Search for the cell housing the specified text and yield its (x, y) center coordinate. 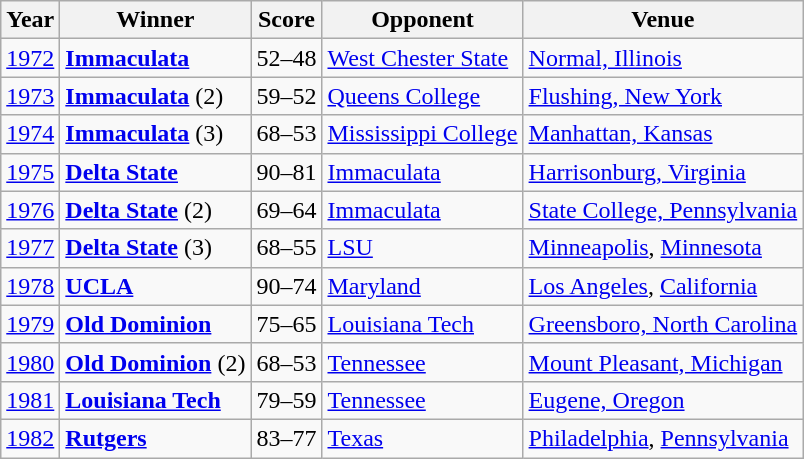
State College, Pennsylvania (663, 210)
Flushing, New York (663, 96)
Venue (663, 20)
1976 (30, 210)
Immaculata (3) (156, 134)
Harrisonburg, Virginia (663, 172)
Winner (156, 20)
90–81 (286, 172)
Immaculata (2) (156, 96)
1977 (30, 248)
Greensboro, North Carolina (663, 324)
Minneapolis, Minnesota (663, 248)
Texas (422, 438)
1980 (30, 362)
1978 (30, 286)
68–55 (286, 248)
Score (286, 20)
1981 (30, 400)
Year (30, 20)
1982 (30, 438)
Rutgers (156, 438)
59–52 (286, 96)
Queens College (422, 96)
1974 (30, 134)
1973 (30, 96)
Delta State (2) (156, 210)
Delta State (3) (156, 248)
79–59 (286, 400)
Old Dominion (156, 324)
Maryland (422, 286)
Old Dominion (2) (156, 362)
Delta State (156, 172)
Los Angeles, California (663, 286)
Mount Pleasant, Michigan (663, 362)
UCLA (156, 286)
83–77 (286, 438)
1975 (30, 172)
69–64 (286, 210)
Philadelphia, Pennsylvania (663, 438)
1979 (30, 324)
1972 (30, 58)
Mississippi College (422, 134)
Eugene, Oregon (663, 400)
West Chester State (422, 58)
75–65 (286, 324)
LSU (422, 248)
Opponent (422, 20)
90–74 (286, 286)
52–48 (286, 58)
Manhattan, Kansas (663, 134)
Normal, Illinois (663, 58)
